Locate the cell with the specified text and output its (x, y) center coordinate. 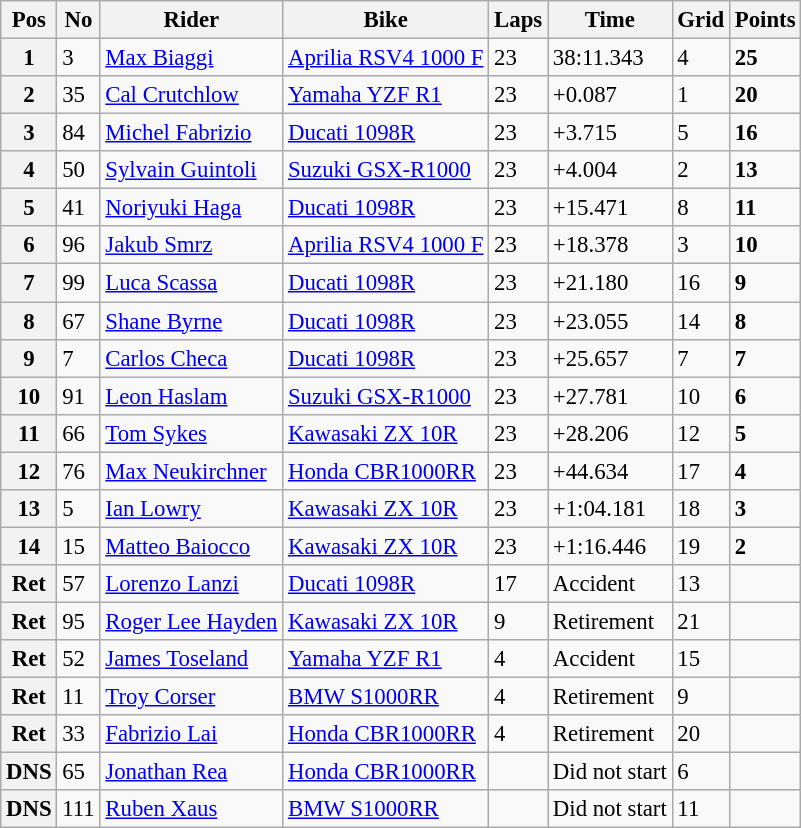
Time (610, 20)
Grid (700, 20)
96 (78, 245)
Laps (518, 20)
Luca Scassa (192, 283)
91 (78, 396)
111 (78, 809)
Noriyuki Haga (192, 208)
+0.087 (610, 95)
Fabrizio Lai (192, 734)
38:11.343 (610, 58)
19 (700, 546)
Rider (192, 20)
+4.004 (610, 170)
Sylvain Guintoli (192, 170)
+3.715 (610, 133)
+21.180 (610, 283)
35 (78, 95)
Lorenzo Lanzi (192, 584)
67 (78, 321)
+1:16.446 (610, 546)
Ruben Xaus (192, 809)
41 (78, 208)
50 (78, 170)
Leon Haslam (192, 396)
+28.206 (610, 433)
76 (78, 471)
18 (700, 509)
Matteo Baiocco (192, 546)
+44.634 (610, 471)
95 (78, 621)
+1:04.181 (610, 509)
Roger Lee Hayden (192, 621)
Jonathan Rea (192, 772)
99 (78, 283)
52 (78, 659)
Max Biaggi (192, 58)
Carlos Checa (192, 358)
Pos (29, 20)
+25.657 (610, 358)
Shane Byrne (192, 321)
No (78, 20)
Tom Sykes (192, 433)
+27.781 (610, 396)
57 (78, 584)
25 (764, 58)
Ian Lowry (192, 509)
Cal Crutchlow (192, 95)
21 (700, 621)
Troy Corser (192, 697)
Michel Fabrizio (192, 133)
66 (78, 433)
84 (78, 133)
65 (78, 772)
James Toseland (192, 659)
Bike (386, 20)
+15.471 (610, 208)
Max Neukirchner (192, 471)
+18.378 (610, 245)
+23.055 (610, 321)
Jakub Smrz (192, 245)
Points (764, 20)
33 (78, 734)
